For the text-containing cell, return its midpoint in (x, y) coordinate format. 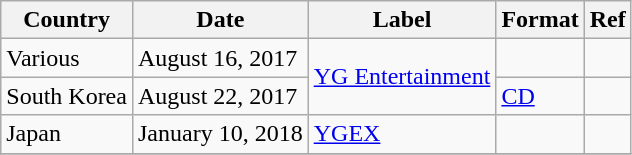
Label (402, 20)
South Korea (67, 96)
Date (220, 20)
Country (67, 20)
August 22, 2017 (220, 96)
Ref (608, 20)
August 16, 2017 (220, 58)
Format (540, 20)
YGEX (402, 134)
January 10, 2018 (220, 134)
Japan (67, 134)
YG Entertainment (402, 77)
CD (540, 96)
Various (67, 58)
